Return the [X, Y] coordinate for the center point of the cell that contains the specified text.  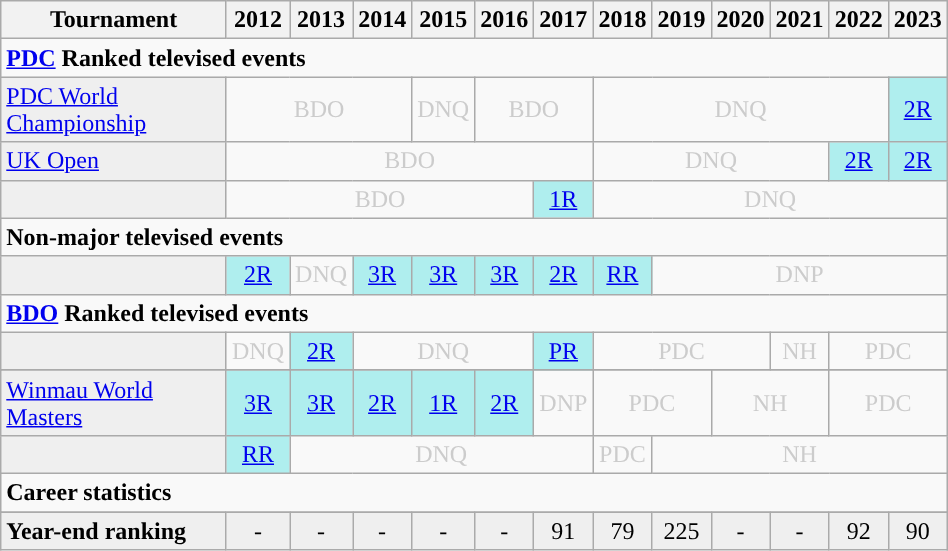
Tournament [114, 20]
91 [564, 531]
2017 [564, 20]
2013 [322, 20]
2014 [382, 20]
Year-end ranking [114, 531]
2019 [682, 20]
Winmau World Masters [114, 402]
90 [918, 531]
PDC World Championship [114, 110]
UK Open [114, 161]
79 [622, 531]
2015 [444, 20]
2020 [740, 20]
2018 [622, 20]
PDC Ranked televised events [474, 58]
2016 [504, 20]
2012 [258, 20]
92 [858, 531]
Non-major televised events [474, 237]
2021 [800, 20]
2022 [858, 20]
225 [682, 531]
2023 [918, 20]
BDO Ranked televised events [474, 313]
PR [564, 351]
Career statistics [474, 492]
